Capture the cell that displays the provided text and extract its (X, Y) central coordinate. 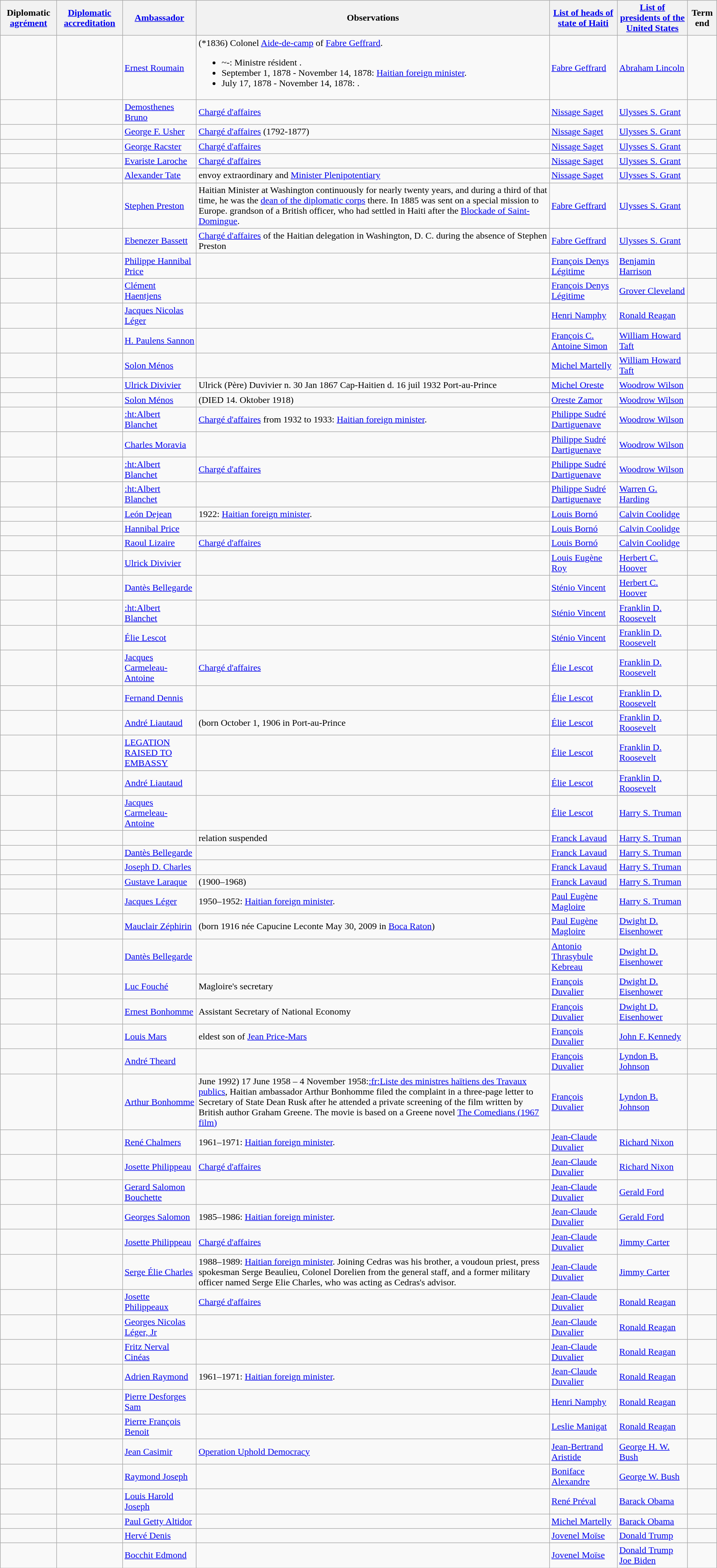
LEGATION RAISED TO EMBASSY (159, 753)
(born October 1, 1906 in Port-au-Prince (373, 723)
Luc Fouché (159, 987)
René Préval (583, 1501)
Georges Nicolas Léger, Jr (159, 1327)
(1900–1968) (373, 882)
Stephen Preston (159, 205)
Louis Mars (159, 1036)
Josette Philippeaux (159, 1302)
Boniface Alexandre (583, 1476)
Donald Trump (652, 1536)
George H. W. Bush (652, 1452)
Mauclair Zéphirin (159, 926)
Abraham Lincoln (652, 67)
(DIED 14. Oktober 1918) (373, 400)
Arthur Bonhomme (159, 1102)
Jacques Nicolas Léger (159, 316)
Oreste Zamor (583, 400)
Alexander Tate (159, 175)
Evariste Laroche (159, 161)
Grover Cleveland (652, 290)
George F. Usher (159, 132)
Joseph D. Charles (159, 867)
Ernest Roumain (159, 67)
Louis Harold Joseph (159, 1501)
Louis Eugène Roy (583, 563)
1922: Haitian foreign minister. (373, 514)
Michel Oreste (583, 385)
Serge Élie Charles (159, 1272)
List of heads of state of Haiti (583, 18)
Gustave Laraque (159, 882)
Leslie Manigat (583, 1426)
Georges Salomon (159, 1217)
Chargé d'affaires (1792-1877) (373, 132)
Chargé d'affaires of the Haitian delegation in Washington, D. C. during the absence of Stephen Preston (373, 241)
Fernand Dennis (159, 698)
Observations (373, 18)
John F. Kennedy (652, 1036)
Jacques Léger (159, 902)
H. Paulens Sannon (159, 340)
Ambassador (159, 18)
envoy extraordinary and Minister Plenipotentiary (373, 175)
Magloire's secretary (373, 987)
List of presidents of the United States (652, 18)
Assistant Secretary of National Economy (373, 1011)
Charles Moravia (159, 444)
George Racster (159, 146)
Bocchit Edmond (159, 1556)
René Chalmers (159, 1142)
1985–1986: Haitian foreign minister. (373, 1217)
Hervé Denis (159, 1536)
Pierre Desforges Sam (159, 1402)
Fritz Nerval Cinéas (159, 1352)
Chargé d'affaires from 1932 to 1933: Haitian foreign minister. (373, 420)
1950–1952: Haitian foreign minister. (373, 902)
Diplomatic agrément (28, 18)
Warren G. Harding (652, 494)
Ulrick (Père) Duvivier n. 30 Jan 1867 Cap-Haitien d. 16 juil 1932 Port-au-Prince (373, 385)
Hannibal Price (159, 529)
Gerard Salomon Bouchette (159, 1192)
Jean-Bertrand Aristide (583, 1452)
relation suspended (373, 838)
Jean Casimir (159, 1452)
Antonio Thrasybule Kebreau (583, 956)
Clément Haentjens (159, 290)
León Dejean (159, 514)
Adrien Raymond (159, 1377)
Raoul Lizaire (159, 543)
(born 1916 née Capucine Leconte May 30, 2009 in Boca Raton) (373, 926)
Ernest Bonhomme (159, 1011)
Donald TrumpJoe Biden (652, 1556)
George W. Bush (652, 1476)
Term end (702, 18)
Pierre François Benoit (159, 1426)
Diplomatic accreditation (90, 18)
André Theard (159, 1061)
Philippe Hannibal Price (159, 266)
François C. Antoine Simon (583, 340)
Paul Getty Altidor (159, 1521)
Demosthenes Bruno (159, 112)
Benjamin Harrison (652, 266)
eldest son of Jean Price-Mars (373, 1036)
Ebenezer Bassett (159, 241)
Operation Uphold Democracy (373, 1452)
Raymond Joseph (159, 1476)
